Locate the cell with the specified text and output its (X, Y) center coordinate. 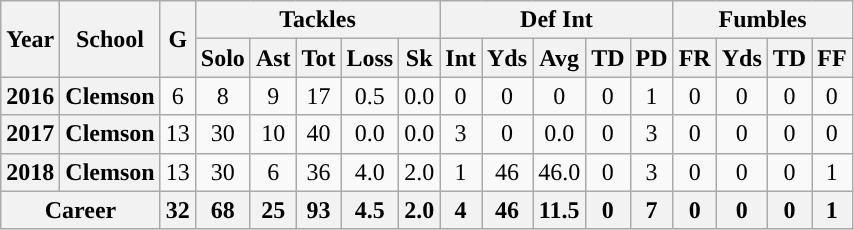
32 (178, 210)
Tot (318, 58)
4.0 (370, 172)
PD (652, 58)
68 (222, 210)
Int (461, 58)
Ast (273, 58)
9 (273, 96)
4 (461, 210)
Fumbles (762, 20)
11.5 (560, 210)
School (110, 39)
G (178, 39)
FF (832, 58)
40 (318, 134)
Def Int (556, 20)
36 (318, 172)
8 (222, 96)
FR (694, 58)
Tackles (317, 20)
2016 (30, 96)
4.5 (370, 210)
2018 (30, 172)
10 (273, 134)
Solo (222, 58)
2017 (30, 134)
Loss (370, 58)
93 (318, 210)
Sk (420, 58)
Avg (560, 58)
7 (652, 210)
Career (80, 210)
17 (318, 96)
46.0 (560, 172)
Year (30, 39)
25 (273, 210)
0.5 (370, 96)
